Provide the [x, y] coordinate of the cell's center where the given text is located.  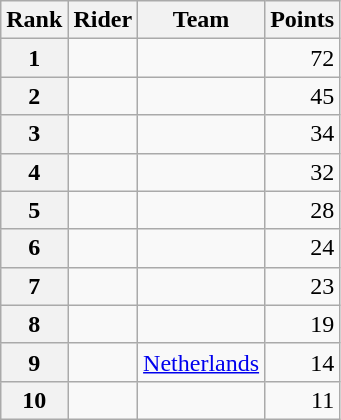
19 [302, 324]
8 [34, 324]
6 [34, 248]
Points [302, 20]
72 [302, 58]
Rider [103, 20]
Rank [34, 20]
24 [302, 248]
11 [302, 400]
7 [34, 286]
4 [34, 172]
3 [34, 134]
5 [34, 210]
14 [302, 362]
1 [34, 58]
45 [302, 96]
23 [302, 286]
34 [302, 134]
Netherlands [202, 362]
2 [34, 96]
Team [202, 20]
28 [302, 210]
32 [302, 172]
10 [34, 400]
9 [34, 362]
